Capture the cell that displays the provided text and extract its (x, y) central coordinate. 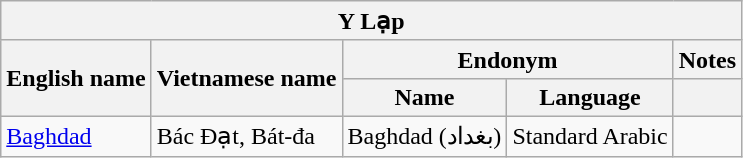
Y Lạp (372, 21)
Baghdad (بغداد‎) (424, 136)
Name (424, 97)
Endonym (508, 59)
Bác Đạt, Bát-đa (246, 136)
English name (76, 78)
Standard Arabic (590, 136)
Baghdad (76, 136)
Language (590, 97)
Notes (707, 59)
Vietnamese name (246, 78)
